Extract the (X, Y) coordinate from the center of the cell holding the provided text.  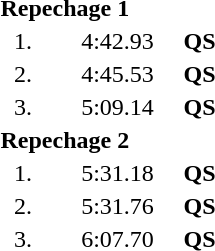
4:42.93 (118, 41)
4:45.53 (118, 74)
5:31.18 (118, 173)
5:09.14 (118, 107)
5:31.76 (118, 206)
